For the text-containing cell, return its midpoint in (X, Y) coordinate format. 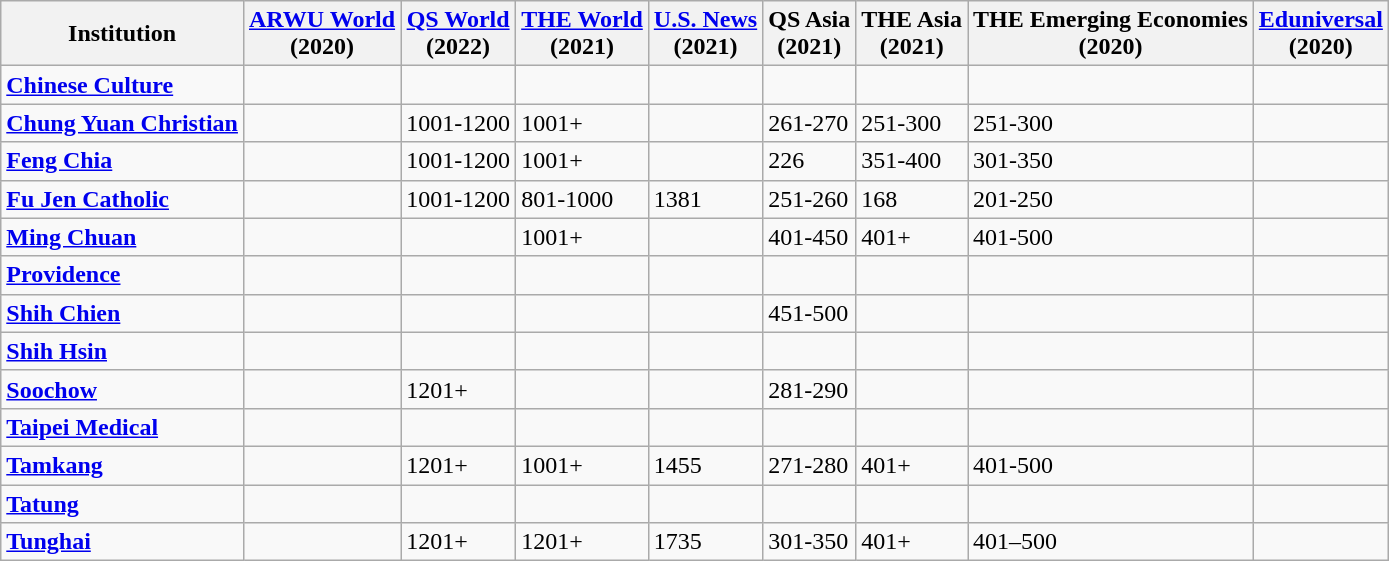
Institution (122, 34)
Tamkang (122, 465)
281-290 (810, 389)
THE World(2021) (582, 34)
168 (912, 199)
Feng Chia (122, 161)
THE Emerging Economies(2020) (1111, 34)
1455 (705, 465)
451-500 (810, 313)
261-270 (810, 123)
Taipei Medical (122, 427)
401–500 (1111, 542)
QS World(2022) (458, 34)
801-1000 (582, 199)
Eduniversal(2020) (1320, 34)
Soochow (122, 389)
Chinese Culture (122, 85)
351-400 (912, 161)
226 (810, 161)
1735 (705, 542)
ARWU World(2020) (322, 34)
271-280 (810, 465)
Providence (122, 275)
Ming Chuan (122, 237)
Chung Yuan Christian (122, 123)
1381 (705, 199)
Tunghai (122, 542)
Fu Jen Catholic (122, 199)
251-260 (810, 199)
THE Asia(2021) (912, 34)
201-250 (1111, 199)
Tatung (122, 503)
Shih Chien (122, 313)
401-450 (810, 237)
Shih Hsin (122, 351)
U.S. News(2021) (705, 34)
QS Asia(2021) (810, 34)
